Extract the (x, y) coordinate from the center of the cell holding the provided text.  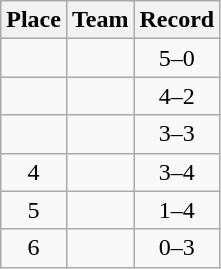
Place (34, 20)
3–3 (177, 134)
5–0 (177, 58)
4 (34, 172)
Record (177, 20)
6 (34, 248)
0–3 (177, 248)
Team (100, 20)
4–2 (177, 96)
5 (34, 210)
3–4 (177, 172)
1–4 (177, 210)
